Pinpoint the cell where the given text exists, returning its [x, y] midpoint coordinate. 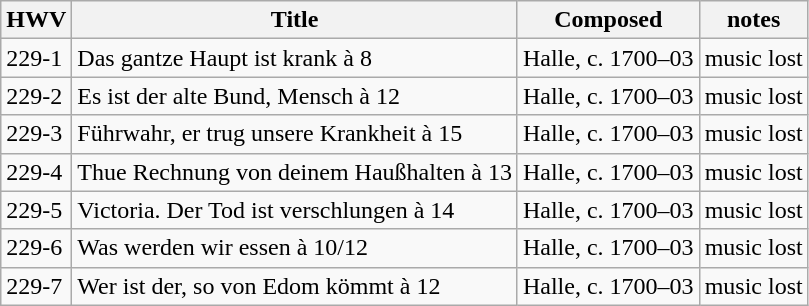
Composed [608, 20]
notes [754, 20]
229-5 [36, 210]
229-7 [36, 286]
Victoria. Der Tod ist verschlungen à 14 [295, 210]
229-1 [36, 58]
Was werden wir essen à 10/12 [295, 248]
Es ist der alte Bund, Mensch à 12 [295, 96]
229-2 [36, 96]
Führwahr, er trug unsere Krankheit à 15 [295, 134]
Thue Rechnung von deinem Haußhalten à 13 [295, 172]
229-6 [36, 248]
229-3 [36, 134]
HWV [36, 20]
Title [295, 20]
Das gantze Haupt ist krank à 8 [295, 58]
Wer ist der, so von Edom kömmt à 12 [295, 286]
229-4 [36, 172]
